For the text-containing cell, return its midpoint in [x, y] coordinate format. 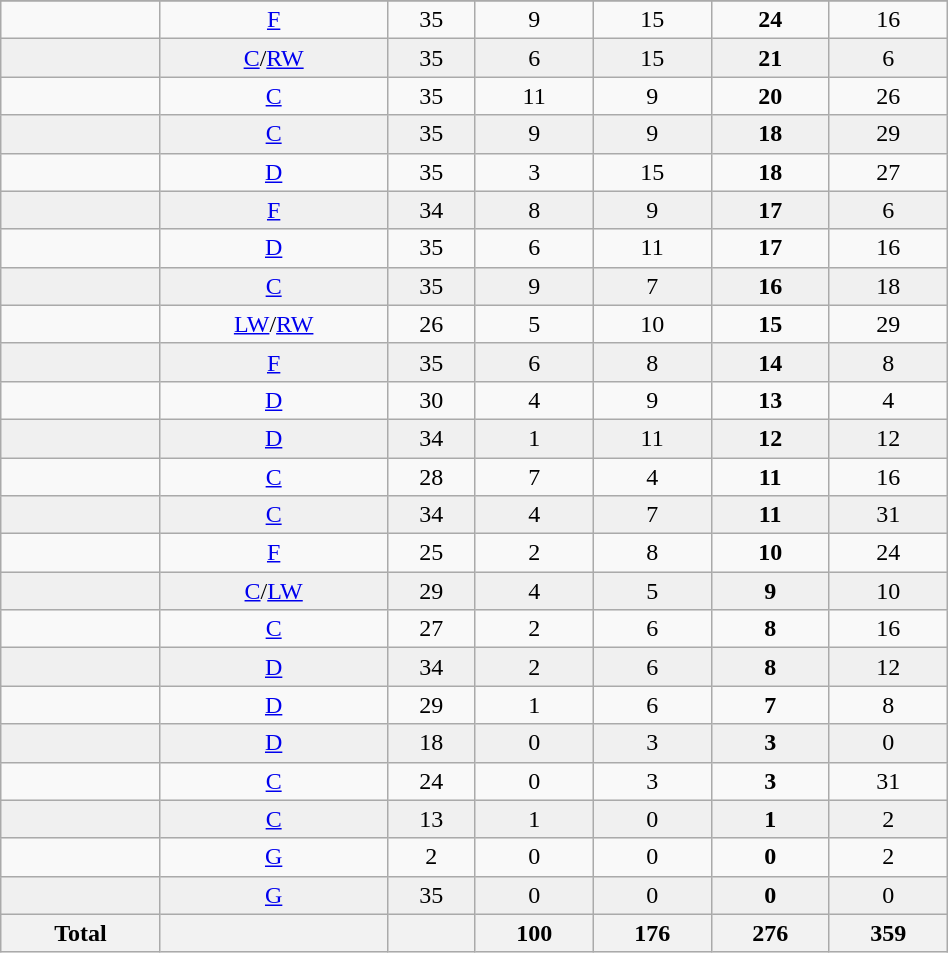
100 [534, 933]
359 [888, 933]
25 [431, 553]
30 [431, 400]
Total [80, 933]
21 [770, 58]
14 [770, 362]
28 [431, 477]
C/RW [274, 58]
176 [652, 933]
C/LW [274, 591]
20 [770, 96]
276 [770, 933]
LW/RW [274, 324]
